Return [x, y] of the center of cell containing provided text 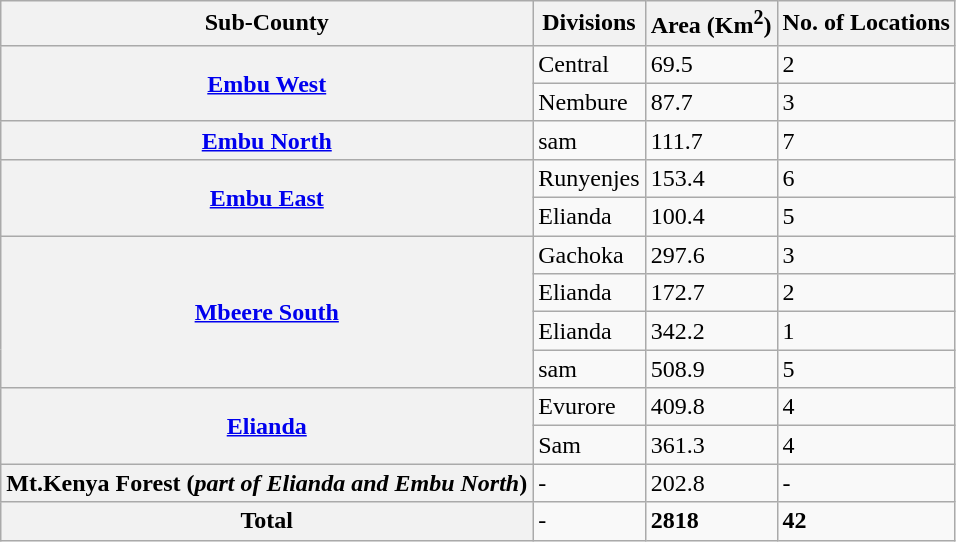
Mt.Kenya Forest (part of Elianda and Embu North) [267, 483]
87.7 [711, 102]
69.5 [711, 64]
Sam [589, 445]
Embu East [267, 197]
100.4 [711, 217]
297.6 [711, 255]
7 [866, 140]
111.7 [711, 140]
342.2 [711, 331]
172.7 [711, 293]
361.3 [711, 445]
153.4 [711, 178]
Embu North [267, 140]
Sub-County [267, 24]
2818 [711, 521]
1 [866, 331]
202.8 [711, 483]
Embu West [267, 83]
Evurore [589, 407]
Area (Km2) [711, 24]
Divisions [589, 24]
Runyenjes [589, 178]
508.9 [711, 369]
Nembure [589, 102]
No. of Locations [866, 24]
Mbeere South [267, 312]
42 [866, 521]
6 [866, 178]
Central [589, 64]
Gachoka [589, 255]
Total [267, 521]
409.8 [711, 407]
